Return [X, Y] of the center of cell containing provided text 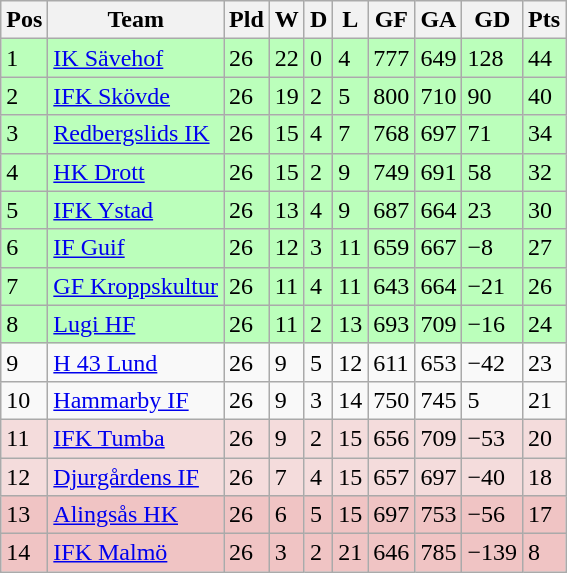
IF Guif [136, 248]
−42 [492, 362]
Pld [247, 20]
GD [492, 20]
659 [392, 248]
1 [24, 58]
20 [544, 438]
Pts [544, 20]
IFK Ystad [136, 210]
18 [544, 477]
HK Drott [136, 172]
−16 [492, 324]
−40 [492, 477]
44 [544, 58]
Djurgårdens IF [136, 477]
GF [392, 20]
24 [544, 324]
IFK Skövde [136, 96]
19 [286, 96]
749 [392, 172]
Hammarby IF [136, 400]
−139 [492, 553]
750 [392, 400]
667 [438, 248]
753 [438, 515]
−8 [492, 248]
Team [136, 20]
653 [438, 362]
22 [286, 58]
Lugi HF [136, 324]
−53 [492, 438]
H 43 Lund [136, 362]
27 [544, 248]
691 [438, 172]
710 [438, 96]
646 [392, 553]
40 [544, 96]
745 [438, 400]
IFK Tumba [136, 438]
IK Sävehof [136, 58]
687 [392, 210]
90 [492, 96]
777 [392, 58]
17 [544, 515]
649 [438, 58]
Pos [24, 20]
657 [392, 477]
IFK Malmö [136, 553]
−56 [492, 515]
GF Kroppskultur [136, 286]
GA [438, 20]
785 [438, 553]
128 [492, 58]
10 [24, 400]
693 [392, 324]
34 [544, 134]
58 [492, 172]
Redbergslids IK [136, 134]
71 [492, 134]
611 [392, 362]
30 [544, 210]
0 [318, 58]
−21 [492, 286]
656 [392, 438]
Alingsås HK [136, 515]
32 [544, 172]
D [318, 20]
800 [392, 96]
768 [392, 134]
643 [392, 286]
L [350, 20]
W [286, 20]
